Capture the cell that displays the provided text and extract its (x, y) central coordinate. 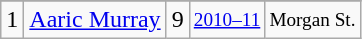
Aaric Murray (95, 20)
2010–11 (227, 20)
Morgan St. (312, 20)
9 (178, 20)
1 (12, 20)
